Search for the cell housing the specified text and yield its (X, Y) center coordinate. 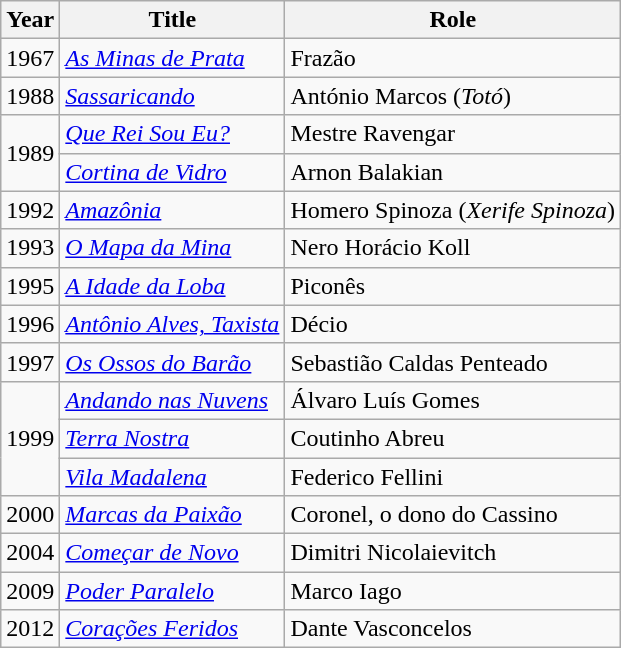
Title (172, 20)
Terra Nostra (172, 438)
Role (453, 20)
As Minas de Prata (172, 58)
2009 (30, 591)
Homero Spinoza (Xerife Spinoza) (453, 210)
Antônio Alves, Taxista (172, 324)
Cortina de Vidro (172, 172)
Nero Horácio Koll (453, 248)
A Idade da Loba (172, 286)
2012 (30, 629)
O Mapa da Mina (172, 248)
1989 (30, 153)
Que Rei Sou Eu? (172, 134)
Dimitri Nicolaievitch (453, 553)
Álvaro Luís Gomes (453, 400)
Sebastião Caldas Penteado (453, 362)
Os Ossos do Barão (172, 362)
1993 (30, 248)
1996 (30, 324)
Marco Iago (453, 591)
Amazônia (172, 210)
Coutinho Abreu (453, 438)
Poder Paralelo (172, 591)
Andando nas Nuvens (172, 400)
1988 (30, 96)
Arnon Balakian (453, 172)
António Marcos (Totó) (453, 96)
Mestre Ravengar (453, 134)
Décio (453, 324)
Piconês (453, 286)
Corações Feridos (172, 629)
Frazão (453, 58)
1997 (30, 362)
Coronel, o dono do Cassino (453, 515)
2000 (30, 515)
Vila Madalena (172, 477)
Dante Vasconcelos (453, 629)
1995 (30, 286)
1999 (30, 438)
Year (30, 20)
Marcas da Paixão (172, 515)
1967 (30, 58)
2004 (30, 553)
Sassaricando (172, 96)
1992 (30, 210)
Federico Fellini (453, 477)
Começar de Novo (172, 553)
